Output the (X, Y) coordinate of the center of the cell containing the given text.  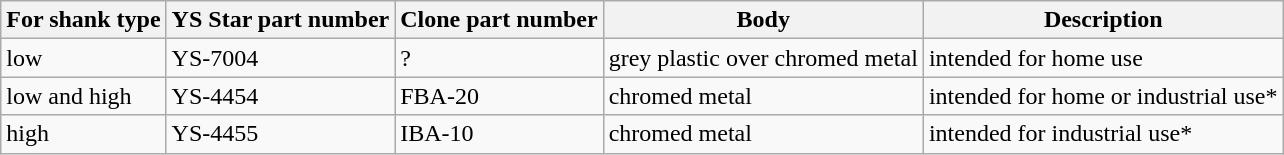
YS Star part number (280, 20)
low (84, 58)
Clone part number (499, 20)
IBA-10 (499, 134)
intended for home or industrial use* (1103, 96)
low and high (84, 96)
intended for industrial use* (1103, 134)
YS-4454 (280, 96)
Description (1103, 20)
high (84, 134)
For shank type (84, 20)
Body (763, 20)
? (499, 58)
intended for home use (1103, 58)
FBA-20 (499, 96)
YS-7004 (280, 58)
YS-4455 (280, 134)
grey plastic over chromed metal (763, 58)
